Extract the (x, y) coordinate from the center of the cell holding the provided text.  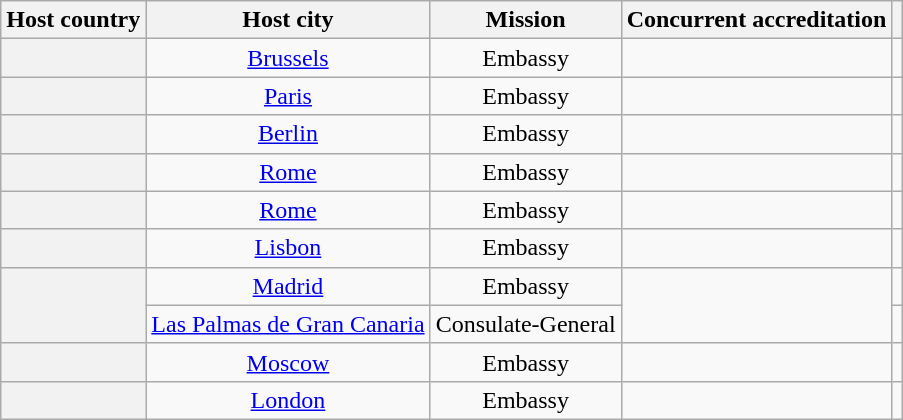
Lisbon (288, 248)
Berlin (288, 134)
Mission (526, 20)
Host city (288, 20)
Paris (288, 96)
Concurrent accreditation (756, 20)
Las Palmas de Gran Canaria (288, 324)
Moscow (288, 362)
Host country (74, 20)
London (288, 400)
Brussels (288, 58)
Madrid (288, 286)
Consulate-General (526, 324)
